Locate the cell with the specified text and output its [X, Y] center coordinate. 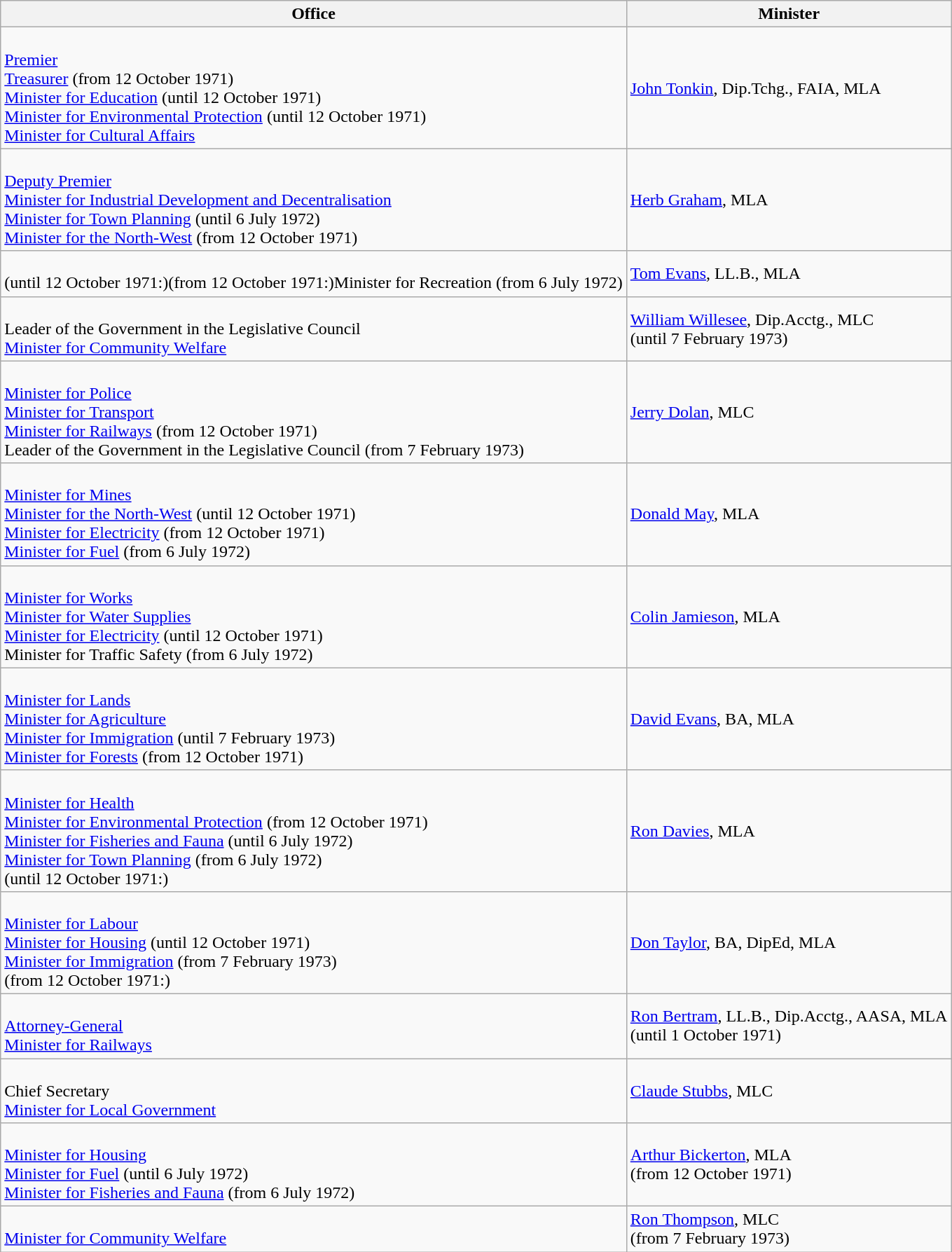
David Evans, BA, MLA [789, 719]
Ron Bertram, LL.B., Dip.Acctg., AASA, MLA(until 1 October 1971) [789, 1026]
Minister for Housing Minister for Fuel (until 6 July 1972) Minister for Fisheries and Fauna (from 6 July 1972) [314, 1164]
Jerry Dolan, MLC [789, 412]
Claude Stubbs, MLC [789, 1090]
Office [314, 14]
Leader of the Government in the Legislative Council Minister for Community Welfare [314, 329]
(until 12 October 1971:)(from 12 October 1971:)Minister for Recreation (from 6 July 1972) [314, 273]
Ron Thompson, MLC(from 7 February 1973) [789, 1229]
Tom Evans, LL.B., MLA [789, 273]
Minister for Lands Minister for Agriculture Minister for Immigration (until 7 February 1973) Minister for Forests (from 12 October 1971) [314, 719]
Minister for Labour Minister for Housing (until 12 October 1971) Minister for Immigration (from 7 February 1973)(from 12 October 1971:) [314, 942]
John Tonkin, Dip.Tchg., FAIA, MLA [789, 88]
Donald May, MLA [789, 514]
Chief Secretary Minister for Local Government [314, 1090]
Colin Jamieson, MLA [789, 617]
Minister [789, 14]
Herb Graham, MLA [789, 200]
Arthur Bickerton, MLA(from 12 October 1971) [789, 1164]
Ron Davies, MLA [789, 831]
William Willesee, Dip.Acctg., MLC(until 7 February 1973) [789, 329]
Don Taylor, BA, DipEd, MLA [789, 942]
Minister for Works Minister for Water Supplies Minister for Electricity (until 12 October 1971) Minister for Traffic Safety (from 6 July 1972) [314, 617]
Attorney-General Minister for Railways [314, 1026]
Minister for Community Welfare [314, 1229]
